Detect which cell encompasses the target text, then output its (X, Y) center coordinate. 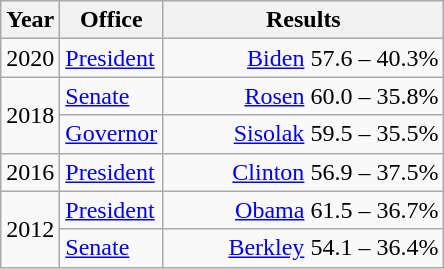
Biden 57.6 – 40.3% (304, 58)
Sisolak 59.5 – 35.5% (304, 134)
2016 (30, 172)
Year (30, 20)
Clinton 56.9 – 37.5% (304, 172)
2012 (30, 229)
Governor (112, 134)
Berkley 54.1 – 36.4% (304, 248)
2018 (30, 115)
Obama 61.5 – 36.7% (304, 210)
2020 (30, 58)
Results (304, 20)
Rosen 60.0 – 35.8% (304, 96)
Office (112, 20)
